From the cell containing the given text, extract its center point as [x, y] coordinate. 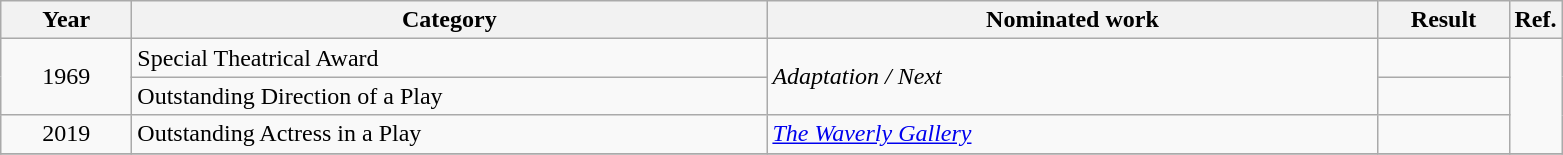
Outstanding Actress in a Play [450, 134]
The Waverly Gallery [1072, 134]
Year [66, 20]
2019 [66, 134]
1969 [66, 77]
Category [450, 20]
Ref. [1536, 20]
Outstanding Direction of a Play [450, 96]
Nominated work [1072, 20]
Result [1444, 20]
Adaptation / Next [1072, 77]
Special Theatrical Award [450, 58]
